Scan for the cell matching the given text and deliver its [X, Y] coordinate at center. 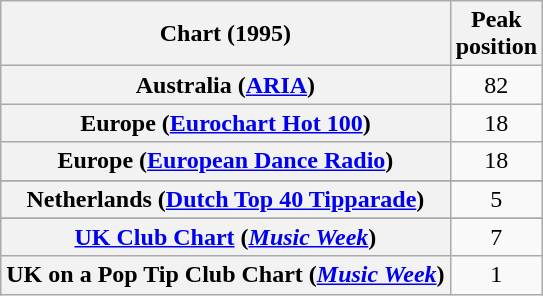
1 [496, 275]
82 [496, 85]
Netherlands (Dutch Top 40 Tipparade) [226, 199]
5 [496, 199]
7 [496, 237]
Chart (1995) [226, 34]
UK on a Pop Tip Club Chart (Music Week) [226, 275]
Australia (ARIA) [226, 85]
Europe (European Dance Radio) [226, 161]
UK Club Chart (Music Week) [226, 237]
Peakposition [496, 34]
Europe (Eurochart Hot 100) [226, 123]
